Identify which cell holds the provided text, then report its [x, y] central coordinate. 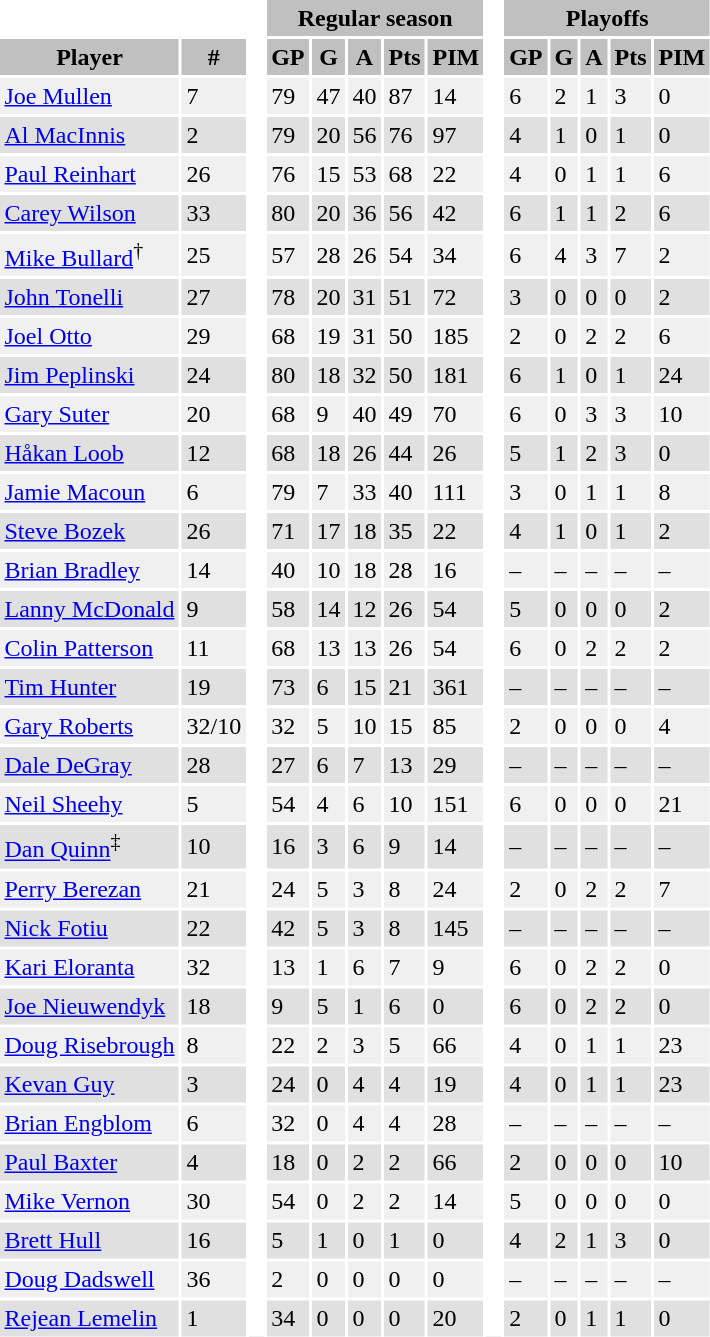
Player [90, 57]
Colin Patterson [90, 648]
151 [456, 804]
25 [214, 255]
Tim Hunter [90, 687]
Dan Quinn‡ [90, 846]
Håkan Loob [90, 453]
Brett Hull [90, 1240]
Steve Bozek [90, 531]
17 [328, 531]
35 [404, 531]
Perry Berezan [90, 889]
John Tonelli [90, 297]
Lanny McDonald [90, 609]
44 [404, 453]
Mike Bullard† [90, 255]
53 [364, 174]
71 [288, 531]
Neil Sheehy [90, 804]
49 [404, 414]
145 [456, 928]
Regular season [376, 18]
Kari Eloranta [90, 967]
Paul Reinhart [90, 174]
58 [288, 609]
Mike Vernon [90, 1201]
Gary Suter [90, 414]
111 [456, 492]
181 [456, 375]
Joe Mullen [90, 96]
Rejean Lemelin [90, 1318]
51 [404, 297]
Doug Dadswell [90, 1279]
73 [288, 687]
Joel Otto [90, 336]
Paul Baxter [90, 1162]
Doug Risebrough [90, 1045]
47 [328, 96]
361 [456, 687]
Carey Wilson [90, 213]
97 [456, 135]
Nick Fotiu [90, 928]
30 [214, 1201]
Dale DeGray [90, 765]
Joe Nieuwendyk [90, 1006]
Brian Engblom [90, 1123]
Brian Bradley [90, 570]
78 [288, 297]
32/10 [214, 726]
Al MacInnis [90, 135]
Playoffs [608, 18]
Kevan Guy [90, 1084]
87 [404, 96]
# [214, 57]
70 [456, 414]
57 [288, 255]
Jamie Macoun [90, 492]
Jim Peplinski [90, 375]
185 [456, 336]
85 [456, 726]
72 [456, 297]
11 [214, 648]
Gary Roberts [90, 726]
